Provide the (X, Y) coordinate of the cell's center where the given text is located.  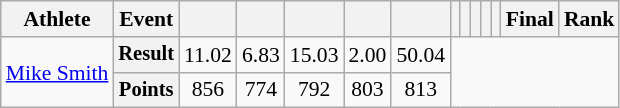
Event (146, 19)
803 (368, 90)
Athlete (58, 19)
2.00 (368, 55)
792 (314, 90)
Mike Smith (58, 72)
856 (208, 90)
6.83 (261, 55)
774 (261, 90)
11.02 (208, 55)
Result (146, 55)
15.03 (314, 55)
Points (146, 90)
Final (530, 19)
813 (420, 90)
50.04 (420, 55)
Rank (590, 19)
